Provide the (X, Y) coordinate of the cell's center where the given text is located.  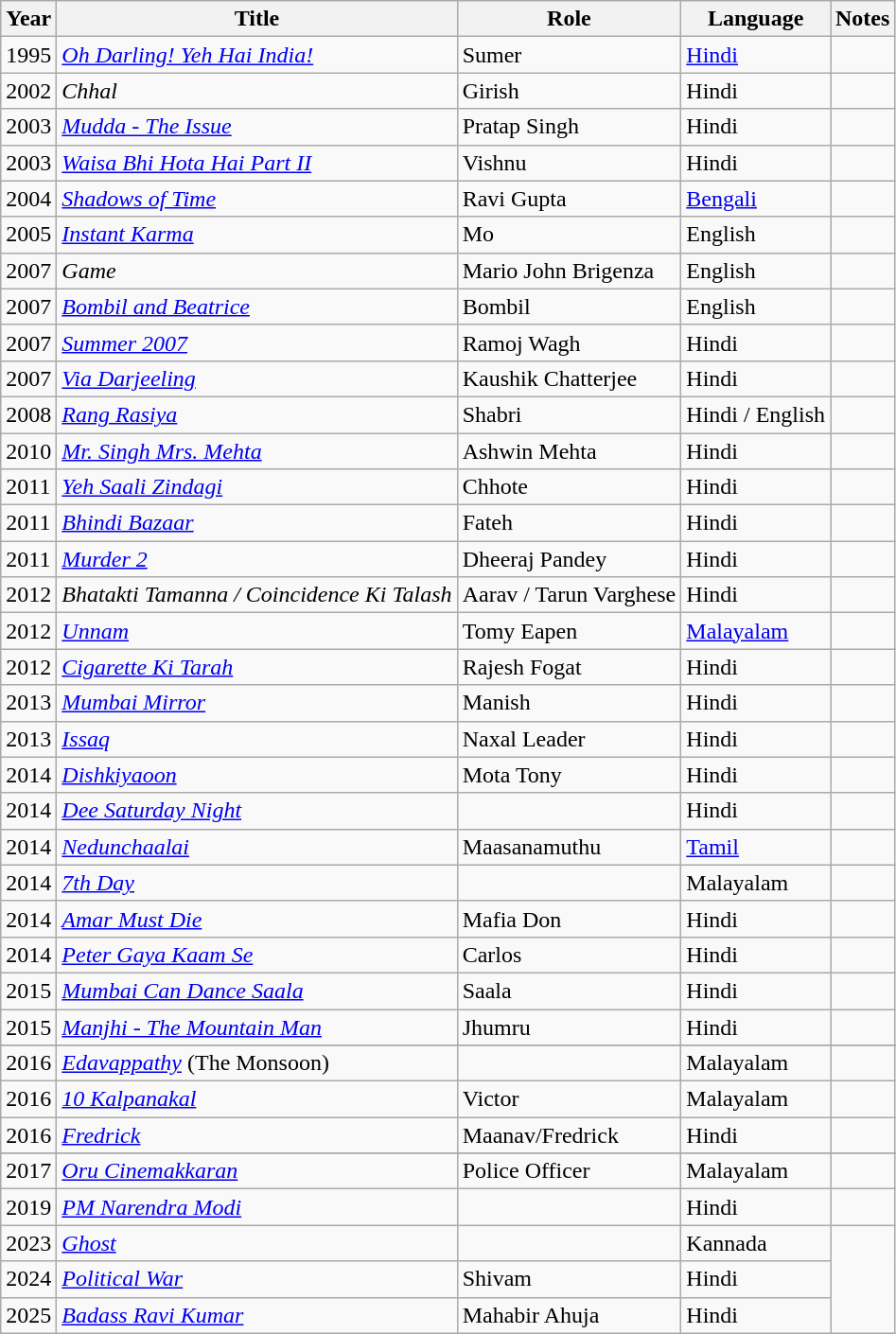
Year (28, 19)
Instant Karma (257, 235)
Victor (570, 1099)
Summer 2007 (257, 342)
Dheeraj Pandey (570, 559)
Chhote (570, 487)
2004 (28, 199)
Dee Saturday Night (257, 811)
Rajesh Fogat (570, 667)
Nedunchaalai (257, 847)
Ravi Gupta (570, 199)
Jhumru (570, 1027)
Tamil (756, 847)
Amar Must Die (257, 919)
Hindi / English (756, 414)
2010 (28, 451)
Cigarette Ki Tarah (257, 667)
Bombil and Beatrice (257, 307)
Fredrick (257, 1135)
Shabri (570, 414)
Ramoj Wagh (570, 342)
Language (756, 19)
Kannada (756, 1243)
Bombil (570, 307)
Mudda - The Issue (257, 127)
Vishnu (570, 163)
2024 (28, 1279)
Oru Cinemakkaran (257, 1171)
Shivam (570, 1279)
7th Day (257, 883)
Bengali (756, 199)
2005 (28, 235)
Carlos (570, 955)
Aarav / Tarun Varghese (570, 595)
Maanav/Fredrick (570, 1135)
Yeh Saali Zindagi (257, 487)
Tomy Eapen (570, 631)
Role (570, 19)
2025 (28, 1315)
Kaushik Chatterjee (570, 378)
Mahabir Ahuja (570, 1315)
Mo (570, 235)
Notes (863, 19)
Mumbai Mirror (257, 703)
Mafia Don (570, 919)
Shadows of Time (257, 199)
Maasanamuthu (570, 847)
Waisa Bhi Hota Hai Part II (257, 163)
2019 (28, 1207)
Police Officer (570, 1171)
Edavappathy (The Monsoon) (257, 1063)
Mr. Singh Mrs. Mehta (257, 451)
Dishkiyaoon (257, 775)
Political War (257, 1279)
Fateh (570, 523)
Ashwin Mehta (570, 451)
PM Narendra Modi (257, 1207)
2002 (28, 91)
Ghost (257, 1243)
Girish (570, 91)
Badass Ravi Kumar (257, 1315)
Title (257, 19)
Pratap Singh (570, 127)
Unnam (257, 631)
Via Darjeeling (257, 378)
Mario John Brigenza (570, 271)
Mumbai Can Dance Saala (257, 991)
Naxal Leader (570, 739)
Murder 2 (257, 559)
Game (257, 271)
1995 (28, 55)
Bhatakti Tamanna / Coincidence Ki Talash (257, 595)
Saala (570, 991)
Bhindi Bazaar (257, 523)
Oh Darling! Yeh Hai India! (257, 55)
Issaq (257, 739)
Sumer (570, 55)
Manish (570, 703)
2017 (28, 1171)
2008 (28, 414)
10 Kalpanakal (257, 1099)
Peter Gaya Kaam Se (257, 955)
2023 (28, 1243)
Manjhi - The Mountain Man (257, 1027)
Chhal (257, 91)
Mota Tony (570, 775)
Rang Rasiya (257, 414)
